For the text-containing cell, return its midpoint in [x, y] coordinate format. 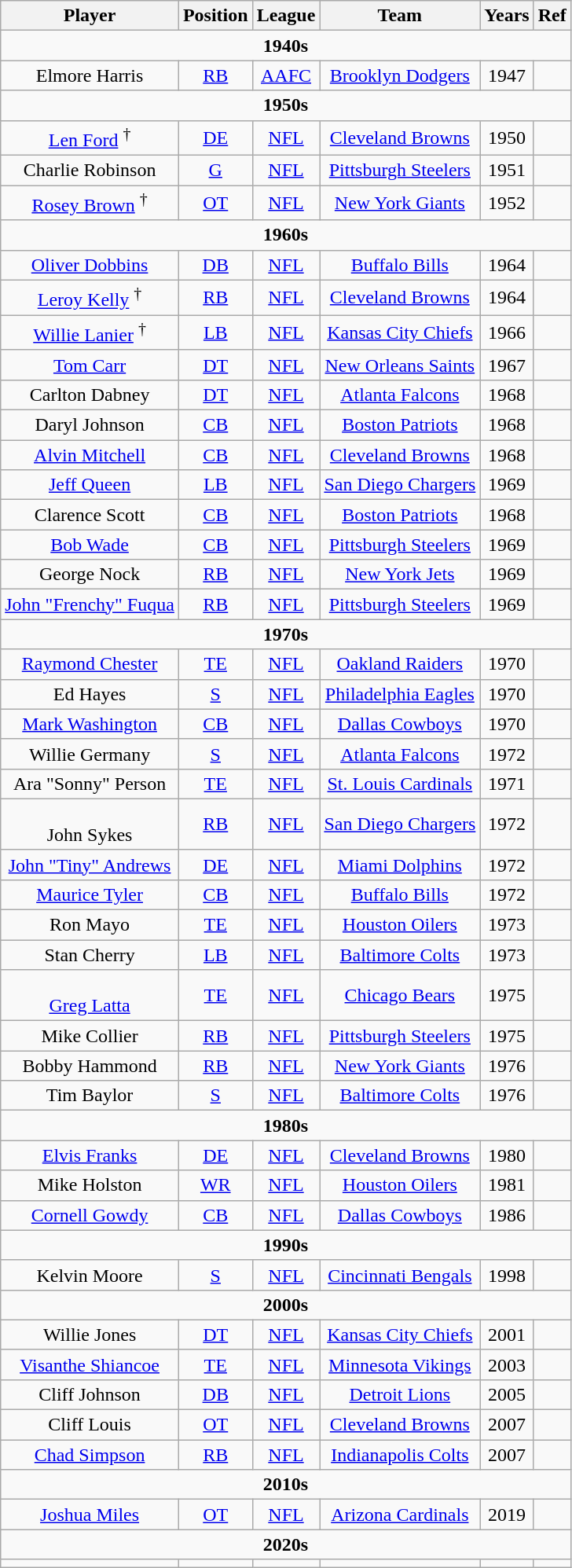
Mark Washington [90, 724]
Tom Carr [90, 365]
Ara "Sonny" Person [90, 784]
Team [400, 16]
Len Ford † [90, 138]
Joshua Miles [90, 1515]
G [215, 171]
2001 [507, 1335]
1980 [507, 1155]
1950 [507, 138]
Cliff Louis [90, 1425]
St. Louis Cardinals [400, 784]
John "Tiny" Andrews [90, 865]
2019 [507, 1515]
Arizona Cardinals [400, 1515]
1947 [507, 75]
Brooklyn Dodgers [400, 75]
Cornell Gowdy [90, 1215]
1952 [507, 203]
Oakland Raiders [400, 664]
John Sykes [90, 824]
New York Jets [400, 575]
1967 [507, 365]
Player [90, 16]
Charlie Robinson [90, 171]
Ed Hayes [90, 694]
Mike Collier [90, 1036]
AAFC [286, 75]
1981 [507, 1185]
Miami Dolphins [400, 865]
Willie Lanier † [90, 333]
2003 [507, 1364]
Maurice Tyler [90, 894]
Chicago Bears [400, 995]
Alvin Mitchell [90, 455]
Minnesota Vikings [400, 1364]
1998 [507, 1275]
2020s [286, 1544]
John "Frenchy" Fuqua [90, 604]
1960s [286, 235]
Years [507, 16]
Greg Latta [90, 995]
Bob Wade [90, 545]
1970s [286, 634]
1980s [286, 1126]
Jeff Queen [90, 485]
Kelvin Moore [90, 1275]
Cliff Johnson [90, 1394]
2005 [507, 1394]
Willie Germany [90, 754]
Leroy Kelly † [90, 297]
Ron Mayo [90, 925]
Clarence Scott [90, 515]
Cincinnati Bengals [400, 1275]
Mike Holston [90, 1185]
Oliver Dobbins [90, 265]
Daryl Johnson [90, 425]
League [286, 16]
Rosey Brown † [90, 203]
Indianapolis Colts [400, 1455]
Position [215, 16]
Visanthe Shiancoe [90, 1364]
Elvis Franks [90, 1155]
Tim Baylor [90, 1096]
Chad Simpson [90, 1455]
1990s [286, 1245]
2000s [286, 1305]
Carlton Dabney [90, 395]
Raymond Chester [90, 664]
WR [215, 1185]
Bobby Hammond [90, 1066]
1950s [286, 105]
Willie Jones [90, 1335]
1951 [507, 171]
1966 [507, 333]
Stan Cherry [90, 955]
Elmore Harris [90, 75]
1986 [507, 1215]
Ref [552, 16]
New Orleans Saints [400, 365]
Philadelphia Eagles [400, 694]
Detroit Lions [400, 1394]
2010s [286, 1485]
1940s [286, 46]
George Nock [90, 575]
1971 [507, 784]
